Determine the (x, y) coordinate at the center of the cell enclosing the given text.  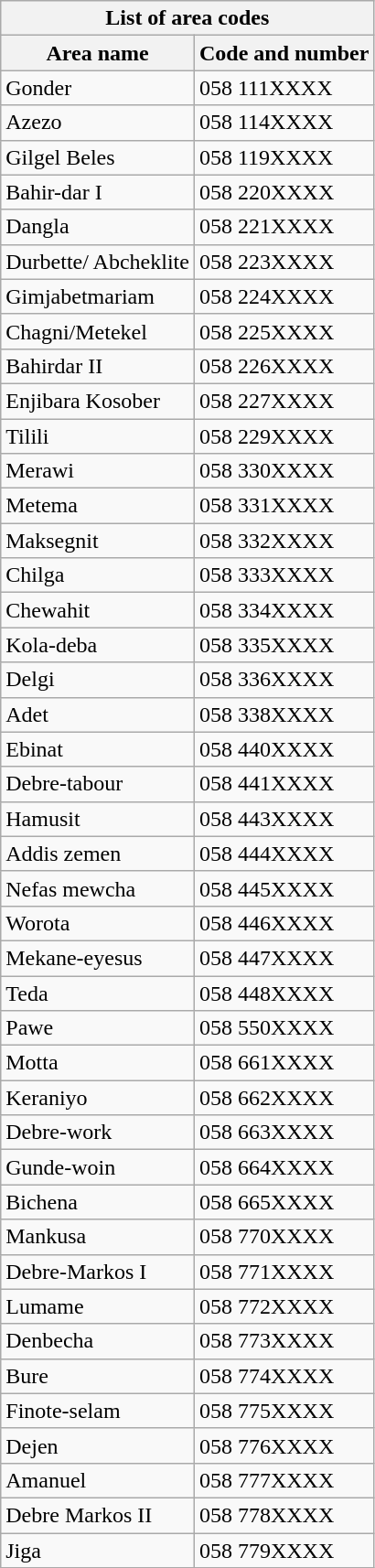
058 443XXXX (284, 819)
Nefas mewcha (98, 888)
Bure (98, 1376)
058 774XXXX (284, 1376)
058 333XXXX (284, 575)
Gonder (98, 88)
Dangla (98, 227)
Delgi (98, 680)
058 221XXXX (284, 227)
058 778XXXX (284, 1515)
058 663XXXX (284, 1133)
058 111XXXX (284, 88)
058 441XXXX (284, 784)
Chewahit (98, 610)
058 338XXXX (284, 714)
Merawi (98, 471)
Pawe (98, 1028)
058 661XXXX (284, 1063)
058 776XXXX (284, 1445)
Bahirdar II (98, 366)
Debre-Markos I (98, 1272)
Chagni/Metekel (98, 331)
Chilga (98, 575)
058 775XXXX (284, 1411)
Azezo (98, 123)
Metema (98, 506)
058 220XXXX (284, 192)
058 550XXXX (284, 1028)
058 664XXXX (284, 1167)
List of area codes (187, 18)
Keraniyo (98, 1098)
058 447XXXX (284, 958)
058 779XXXX (284, 1551)
058 773XXXX (284, 1341)
Code and number (284, 53)
Debre-tabour (98, 784)
058 448XXXX (284, 993)
058 332XXXX (284, 541)
058 331XXXX (284, 506)
058 777XXXX (284, 1480)
Enjibara Kosober (98, 401)
058 224XXXX (284, 296)
Denbecha (98, 1341)
Jiga (98, 1551)
058 114XXXX (284, 123)
058 445XXXX (284, 888)
Gilgel Beles (98, 157)
058 336XXXX (284, 680)
Ebinat (98, 749)
Gimjabetmariam (98, 296)
Debre Markos II (98, 1515)
Teda (98, 993)
Motta (98, 1063)
Addis zemen (98, 854)
058 330XXXX (284, 471)
Debre-work (98, 1133)
058 226XXXX (284, 366)
Amanuel (98, 1480)
058 335XXXX (284, 645)
Finote-selam (98, 1411)
058 334XXXX (284, 610)
Durbette/ Abcheklite (98, 262)
Lumame (98, 1306)
Bichena (98, 1202)
058 440XXXX (284, 749)
Gunde-woin (98, 1167)
058 446XXXX (284, 923)
058 772XXXX (284, 1306)
058 227XXXX (284, 401)
058 444XXXX (284, 854)
058 665XXXX (284, 1202)
058 771XXXX (284, 1272)
Adet (98, 714)
Dejen (98, 1445)
Kola-deba (98, 645)
Area name (98, 53)
058 225XXXX (284, 331)
Mekane-eyesus (98, 958)
Bahir-dar I (98, 192)
Mankusa (98, 1237)
058 119XXXX (284, 157)
Hamusit (98, 819)
058 770XXXX (284, 1237)
058 223XXXX (284, 262)
058 229XXXX (284, 436)
Maksegnit (98, 541)
058 662XXXX (284, 1098)
Worota (98, 923)
Tilili (98, 436)
